For the text-containing cell, return its midpoint in [x, y] coordinate format. 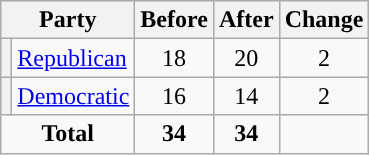
20 [246, 58]
Before [174, 20]
After [246, 20]
Republican [74, 58]
Change [324, 20]
18 [174, 58]
Total [68, 134]
Party [68, 20]
14 [246, 96]
Democratic [74, 96]
16 [174, 96]
